Extract the [X, Y] coordinate from the center of the cell holding the provided text.  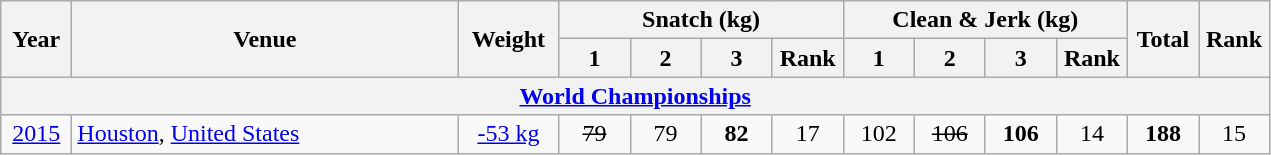
World Championships [636, 96]
-53 kg [508, 134]
Clean & Jerk (kg) [985, 20]
82 [736, 134]
14 [1092, 134]
2015 [36, 134]
Snatch (kg) [701, 20]
Total [1162, 39]
Year [36, 39]
Houston, United States [265, 134]
Weight [508, 39]
Venue [265, 39]
15 [1234, 134]
188 [1162, 134]
102 [878, 134]
17 [808, 134]
